Detect which cell encompasses the target text, then output its [x, y] center coordinate. 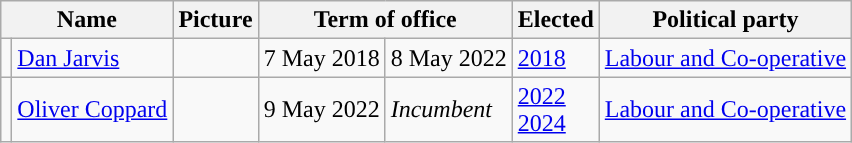
2022 2024 [556, 110]
7 May 2018 [322, 58]
9 May 2022 [322, 110]
Political party [725, 20]
Elected [556, 20]
2018 [556, 58]
Incumbent [448, 110]
Oliver Coppard [92, 110]
Name [87, 20]
Dan Jarvis [92, 58]
Picture [216, 20]
8 May 2022 [448, 58]
Term of office [385, 20]
